Identify which cell holds the provided text, then report its (x, y) central coordinate. 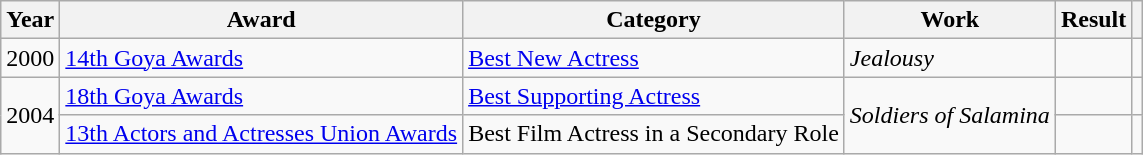
Soldiers of Salamina (950, 115)
Best New Actress (654, 58)
18th Goya Awards (262, 96)
Best Film Actress in a Secondary Role (654, 134)
14th Goya Awards (262, 58)
Category (654, 20)
2000 (30, 58)
Best Supporting Actress (654, 96)
Award (262, 20)
2004 (30, 115)
Result (1093, 20)
Year (30, 20)
13th Actors and Actresses Union Awards (262, 134)
Work (950, 20)
Jealousy (950, 58)
